Find where the given text appears and provide that cell's center as (x, y) coordinate. 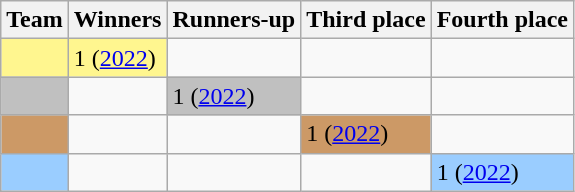
Winners (118, 20)
Team (35, 20)
Third place (366, 20)
Fourth place (502, 20)
Runners-up (234, 20)
